Provide the (X, Y) coordinate of the cell's center where the given text is located.  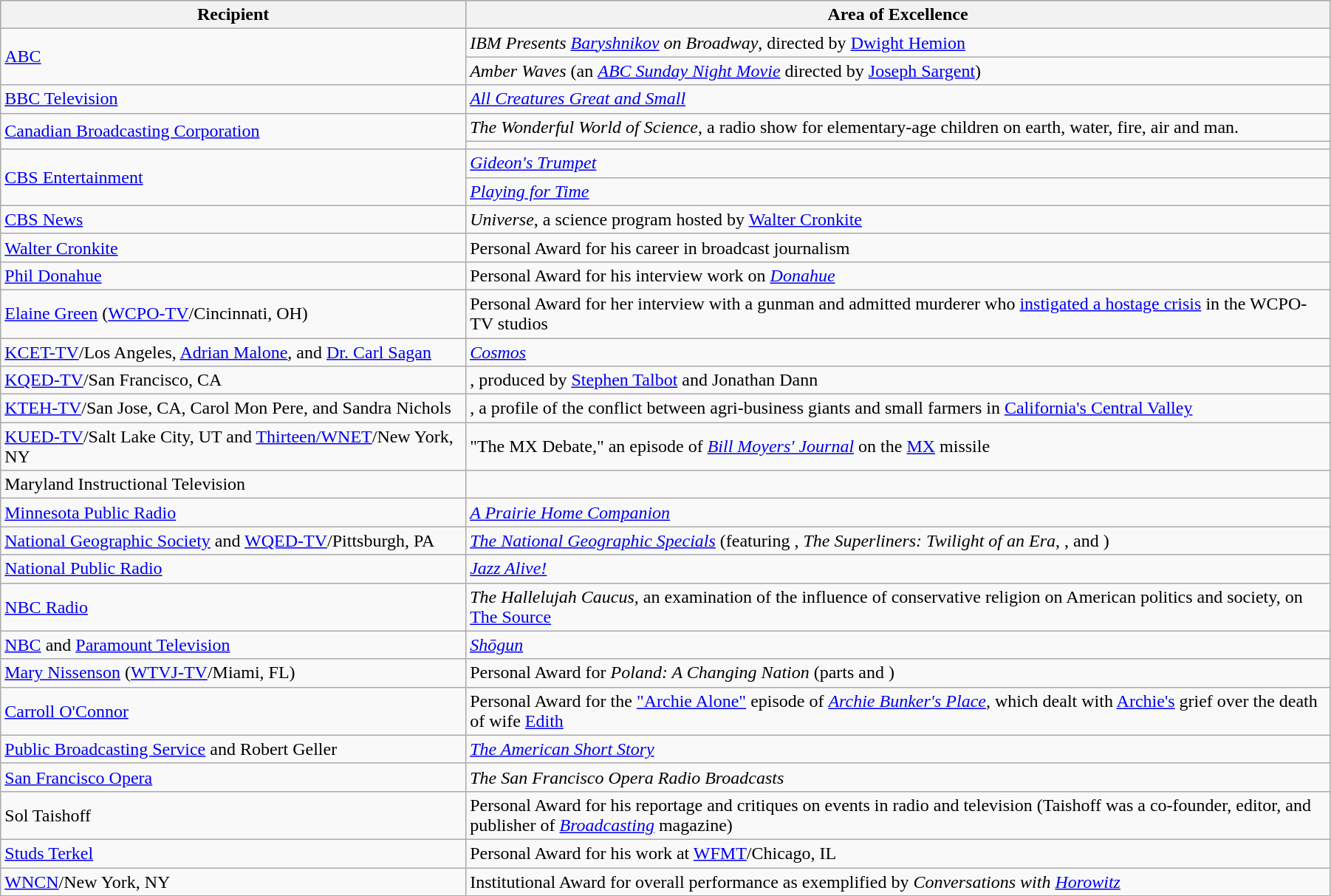
The Hallelujah Caucus, an examination of the influence of conservative religion on American politics and society, on The Source (898, 607)
KQED-TV/San Francisco, CA (233, 380)
Personal Award for Poland: A Changing Nation (parts and ) (898, 673)
The National Geographic Specials (featuring , The Superliners: Twilight of an Era, , and ) (898, 541)
Sol Taishoff (233, 815)
KUED-TV/Salt Lake City, UT and Thirteen/WNET/New York, NY (233, 446)
Walter Cronkite (233, 247)
Personal Award for his interview work on Donahue (898, 276)
Personal Award for his career in broadcast journalism (898, 247)
Personal Award for the "Archie Alone" episode of Archie Bunker's Place, which dealt with Archie's grief over the death of wife Edith (898, 711)
BBC Television (233, 99)
The American Short Story (898, 749)
All Creatures Great and Small (898, 99)
NBC Radio (233, 607)
IBM Presents Baryshnikov on Broadway, directed by Dwight Hemion (898, 43)
Studs Terkel (233, 853)
KCET-TV/Los Angeles, Adrian Malone, and Dr. Carl Sagan (233, 352)
Gideon's Trumpet (898, 163)
Personal Award for his work at WFMT/Chicago, IL (898, 853)
A Prairie Home Companion (898, 513)
National Geographic Society and WQED-TV/Pittsburgh, PA (233, 541)
CBS Entertainment (233, 177)
Maryland Instructional Television (233, 485)
Institutional Award for overall performance as exemplified by Conversations with Horowitz (898, 881)
CBS News (233, 219)
"The MX Debate," an episode of Bill Moyers' Journal on the MX missile (898, 446)
WNCN/New York, NY (233, 881)
Shōgun (898, 645)
Mary Nissenson (WTVJ-TV/Miami, FL) (233, 673)
The Wonderful World of Science, a radio show for elementary-age children on earth, water, fire, air and man. (898, 127)
Minnesota Public Radio (233, 513)
Universe, a science program hosted by Walter Cronkite (898, 219)
Carroll O'Connor (233, 711)
The San Francisco Opera Radio Broadcasts (898, 777)
KTEH-TV/San Jose, CA, Carol Mon Pere, and Sandra Nichols (233, 408)
National Public Radio (233, 569)
Recipient (233, 15)
Elaine Green (WCPO-TV/Cincinnati, OH) (233, 313)
Phil Donahue (233, 276)
Canadian Broadcasting Corporation (233, 131)
Cosmos (898, 352)
Jazz Alive! (898, 569)
Personal Award for her interview with a gunman and admitted murderer who instigated a hostage crisis in the WCPO-TV studios (898, 313)
Playing for Time (898, 191)
NBC and Paramount Television (233, 645)
Amber Waves (an ABC Sunday Night Movie directed by Joseph Sargent) (898, 71)
, produced by Stephen Talbot and Jonathan Dann (898, 380)
, a profile of the conflict between agri-business giants and small farmers in California's Central Valley (898, 408)
ABC (233, 57)
San Francisco Opera (233, 777)
Public Broadcasting Service and Robert Geller (233, 749)
Area of Excellence (898, 15)
